Pinpoint the cell where the given text exists, returning its (X, Y) midpoint coordinate. 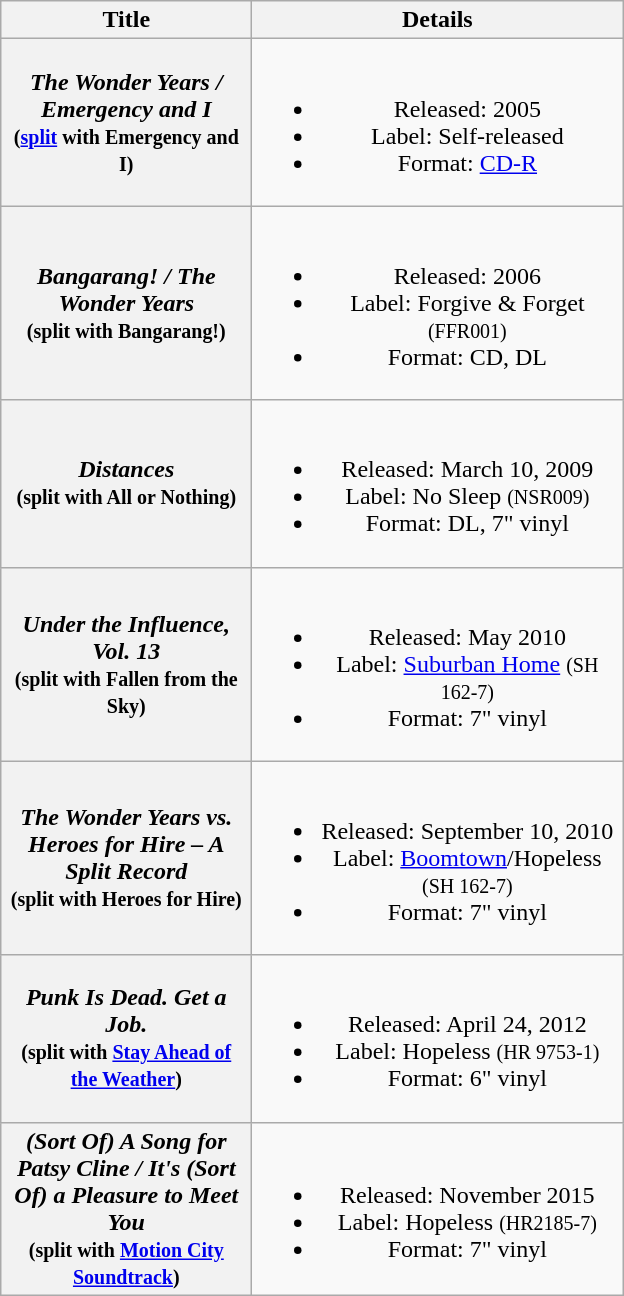
Released: September 10, 2010Label: Boomtown/Hopeless (SH 162-7)Format: 7" vinyl (438, 858)
The Wonder Years / Emergency and I(split with Emergency and I) (126, 122)
Released: 2005Label: Self-releasedFormat: CD-R (438, 122)
Released: November 2015Label: Hopeless (HR2185-7)Format: 7" vinyl (438, 1208)
Released: May 2010Label: Suburban Home (SH 162-7)Format: 7" vinyl (438, 664)
The Wonder Years vs. Heroes for Hire – A Split Record(split with Heroes for Hire) (126, 858)
Title (126, 20)
Details (438, 20)
(Sort Of) A Song for Patsy Cline / It's (Sort Of) a Pleasure to Meet You(split with Motion City Soundtrack) (126, 1208)
Under the Influence, Vol. 13(split with Fallen from the Sky) (126, 664)
Punk Is Dead. Get a Job.(split with Stay Ahead of the Weather) (126, 1038)
Bangarang! / The Wonder Years(split with Bangarang!) (126, 303)
Released: March 10, 2009Label: No Sleep (NSR009)Format: DL, 7" vinyl (438, 484)
Released: April 24, 2012Label: Hopeless (HR 9753-1)Format: 6" vinyl (438, 1038)
Distances(split with All or Nothing) (126, 484)
Released: 2006Label: Forgive & Forget (FFR001)Format: CD, DL (438, 303)
